Capture the cell that displays the provided text and extract its [X, Y] central coordinate. 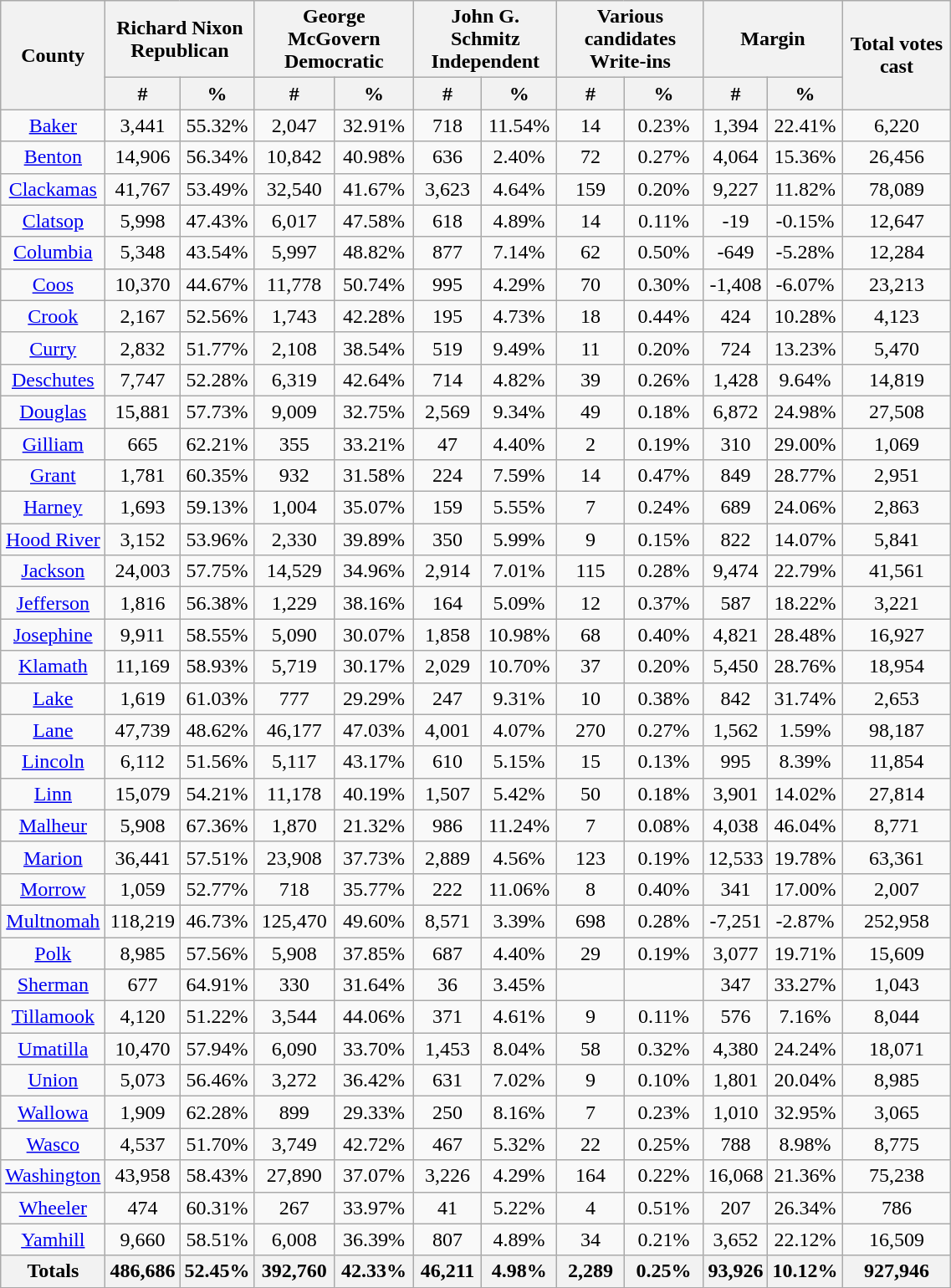
222 [448, 889]
10.28% [805, 316]
93,926 [736, 1271]
George McGovernDemocratic [335, 39]
32,540 [294, 189]
36 [448, 985]
Wallowa [54, 1112]
5,470 [897, 348]
10.98% [519, 635]
842 [736, 698]
2.40% [519, 157]
467 [448, 1144]
36.42% [373, 1081]
1,004 [294, 508]
16,509 [897, 1239]
2,108 [294, 348]
899 [294, 1112]
26.34% [805, 1208]
3,652 [736, 1239]
67.36% [217, 825]
John G. SchmitzIndependent [485, 39]
33.21% [373, 444]
35.77% [373, 889]
2,832 [142, 348]
0.13% [664, 762]
6,008 [294, 1239]
12,533 [736, 857]
Deschutes [54, 380]
22.12% [805, 1239]
3,226 [448, 1176]
11.24% [519, 825]
14.07% [805, 539]
250 [448, 1112]
3,221 [897, 603]
631 [448, 1081]
44.67% [217, 284]
62.21% [217, 444]
75,238 [897, 1176]
68 [591, 635]
4.61% [519, 1017]
31.64% [373, 985]
18,071 [897, 1049]
6,319 [294, 380]
30.17% [373, 667]
Sherman [54, 985]
58 [591, 1049]
4,120 [142, 1017]
8.04% [519, 1049]
28.77% [805, 476]
43,958 [142, 1176]
32.91% [373, 125]
13.23% [805, 348]
9.64% [805, 380]
12,284 [897, 253]
Columbia [54, 253]
Clatsop [54, 221]
9,227 [736, 189]
4,380 [736, 1049]
474 [142, 1208]
36.39% [373, 1239]
33.97% [373, 1208]
689 [736, 508]
4.82% [519, 380]
2,167 [142, 316]
Harney [54, 508]
56.46% [217, 1081]
9.34% [519, 411]
-1,408 [736, 284]
3,623 [448, 189]
807 [448, 1239]
72 [591, 157]
Tillamook [54, 1017]
10.12% [805, 1271]
39.89% [373, 539]
3,077 [736, 953]
10 [591, 698]
0.15% [664, 539]
4.07% [519, 730]
3,441 [142, 125]
28.76% [805, 667]
4,038 [736, 825]
7.02% [519, 1081]
11,778 [294, 284]
-0.15% [805, 221]
2,029 [448, 667]
46,211 [448, 1271]
4.73% [519, 316]
16,068 [736, 1176]
1,507 [448, 794]
11.06% [519, 889]
6,112 [142, 762]
618 [448, 221]
5,073 [142, 1081]
5.32% [519, 1144]
0.30% [664, 284]
Linn [54, 794]
247 [448, 698]
56.34% [217, 157]
3,272 [294, 1081]
267 [294, 1208]
42.64% [373, 380]
3,544 [294, 1017]
29.00% [805, 444]
3,152 [142, 539]
10,842 [294, 157]
6,220 [897, 125]
786 [897, 1208]
23,213 [897, 284]
5,450 [736, 667]
15 [591, 762]
15,881 [142, 411]
34 [591, 1239]
31.58% [373, 476]
18,954 [897, 667]
724 [736, 348]
3.39% [519, 921]
51.70% [217, 1144]
9,911 [142, 635]
49.60% [373, 921]
486,686 [142, 1271]
2,569 [448, 411]
Josephine [54, 635]
19.71% [805, 953]
7.16% [805, 1017]
4.64% [519, 189]
4,537 [142, 1144]
8.39% [805, 762]
Jackson [54, 571]
Totals [54, 1271]
58.43% [217, 1176]
2 [591, 444]
59.13% [217, 508]
50 [591, 794]
51.56% [217, 762]
5,841 [897, 539]
46.73% [217, 921]
8 [591, 889]
Hood River [54, 539]
330 [294, 985]
57.51% [217, 857]
55.32% [217, 125]
17.00% [805, 889]
1,781 [142, 476]
18.22% [805, 603]
70 [591, 284]
14,819 [897, 380]
1,693 [142, 508]
Lake [54, 698]
40.19% [373, 794]
-7,251 [736, 921]
32.75% [373, 411]
0.10% [664, 1081]
24.98% [805, 411]
33.27% [805, 985]
60.31% [217, 1208]
0.22% [664, 1176]
29.29% [373, 698]
5,998 [142, 221]
1.59% [805, 730]
38.16% [373, 603]
29.33% [373, 1112]
37.85% [373, 953]
51.22% [217, 1017]
61.03% [217, 698]
60.35% [217, 476]
932 [294, 476]
5,117 [294, 762]
Benton [54, 157]
41 [448, 1208]
Umatilla [54, 1049]
19.78% [805, 857]
-6.07% [805, 284]
Clackamas [54, 189]
12 [591, 603]
Margin [773, 39]
27,890 [294, 1176]
350 [448, 539]
County [54, 55]
37.07% [373, 1176]
31.74% [805, 698]
9.31% [519, 698]
9.49% [519, 348]
48.62% [217, 730]
1,010 [736, 1112]
714 [448, 380]
2,914 [448, 571]
5.09% [519, 603]
51.77% [217, 348]
41,767 [142, 189]
Malheur [54, 825]
0.21% [664, 1239]
5,719 [294, 667]
371 [448, 1017]
41.67% [373, 189]
576 [736, 1017]
207 [736, 1208]
1,743 [294, 316]
44.06% [373, 1017]
Total votes cast [897, 55]
986 [448, 825]
Gilliam [54, 444]
5,090 [294, 635]
43.54% [217, 253]
0.38% [664, 698]
777 [294, 698]
4 [591, 1208]
7.59% [519, 476]
125,470 [294, 921]
58.51% [217, 1239]
37.73% [373, 857]
26,456 [897, 157]
32.95% [805, 1112]
Lincoln [54, 762]
Coos [54, 284]
195 [448, 316]
8,571 [448, 921]
2,007 [897, 889]
22.41% [805, 125]
347 [736, 985]
687 [448, 953]
48.82% [373, 253]
0.50% [664, 253]
5.55% [519, 508]
63,361 [897, 857]
11,854 [897, 762]
37 [591, 667]
47.58% [373, 221]
7.01% [519, 571]
11,169 [142, 667]
118,219 [142, 921]
56.38% [217, 603]
2,863 [897, 508]
Jefferson [54, 603]
52.77% [217, 889]
Crook [54, 316]
Yamhill [54, 1239]
123 [591, 857]
6,090 [294, 1049]
39 [591, 380]
16,927 [897, 635]
42.28% [373, 316]
Union [54, 1081]
3,749 [294, 1144]
23,908 [294, 857]
7.14% [519, 253]
4,001 [448, 730]
46,177 [294, 730]
1,909 [142, 1112]
22.79% [805, 571]
2,330 [294, 539]
27,508 [897, 411]
24,003 [142, 571]
6,872 [736, 411]
24.24% [805, 1049]
519 [448, 348]
41,561 [897, 571]
Multnomah [54, 921]
6,017 [294, 221]
2,889 [448, 857]
3,901 [736, 794]
27,814 [897, 794]
10,470 [142, 1049]
0.51% [664, 1208]
5.42% [519, 794]
9,660 [142, 1239]
47.03% [373, 730]
224 [448, 476]
8,775 [897, 1144]
788 [736, 1144]
10.70% [519, 667]
11,178 [294, 794]
62 [591, 253]
252,958 [897, 921]
7,747 [142, 380]
18 [591, 316]
-2.87% [805, 921]
0.32% [664, 1049]
11.82% [805, 189]
1,453 [448, 1049]
62.28% [217, 1112]
0.44% [664, 316]
587 [736, 603]
877 [448, 253]
355 [294, 444]
49 [591, 411]
36,441 [142, 857]
610 [448, 762]
2,951 [897, 476]
5,997 [294, 253]
42.72% [373, 1144]
8.98% [805, 1144]
1,043 [897, 985]
30.07% [373, 635]
Morrow [54, 889]
78,089 [897, 189]
43.17% [373, 762]
677 [142, 985]
0.37% [664, 603]
58.55% [217, 635]
Douglas [54, 411]
Baker [54, 125]
4,123 [897, 316]
Washington [54, 1176]
52.45% [217, 1271]
Grant [54, 476]
5.22% [519, 1208]
21.36% [805, 1176]
58.93% [217, 667]
9,474 [736, 571]
14.02% [805, 794]
64.91% [217, 985]
665 [142, 444]
34.96% [373, 571]
57.73% [217, 411]
1,619 [142, 698]
40.98% [373, 157]
8,044 [897, 1017]
2,653 [897, 698]
698 [591, 921]
Marion [54, 857]
Polk [54, 953]
1,059 [142, 889]
42.33% [373, 1271]
Wasco [54, 1144]
2,047 [294, 125]
0.08% [664, 825]
5,348 [142, 253]
38.54% [373, 348]
2,289 [591, 1271]
24.06% [805, 508]
927,946 [897, 1271]
270 [591, 730]
57.94% [217, 1049]
53.96% [217, 539]
50.74% [373, 284]
424 [736, 316]
47.43% [217, 221]
4,821 [736, 635]
4,064 [736, 157]
14,529 [294, 571]
54.21% [217, 794]
0.26% [664, 380]
35.07% [373, 508]
8.16% [519, 1112]
1,801 [736, 1081]
0.24% [664, 508]
341 [736, 889]
-5.28% [805, 253]
33.70% [373, 1049]
0.47% [664, 476]
20.04% [805, 1081]
1,858 [448, 635]
4.98% [519, 1271]
52.28% [217, 380]
52.56% [217, 316]
57.56% [217, 953]
46.04% [805, 825]
Wheeler [54, 1208]
12,647 [897, 221]
822 [736, 539]
21.32% [373, 825]
1,428 [736, 380]
15,079 [142, 794]
392,760 [294, 1271]
-19 [736, 221]
636 [448, 157]
1,562 [736, 730]
115 [591, 571]
Lane [54, 730]
-649 [736, 253]
10,370 [142, 284]
1,870 [294, 825]
849 [736, 476]
14,906 [142, 157]
5.15% [519, 762]
1,069 [897, 444]
1,816 [142, 603]
9,009 [294, 411]
310 [736, 444]
Various candidatesWrite-ins [631, 39]
11 [591, 348]
28.48% [805, 635]
8,771 [897, 825]
98,187 [897, 730]
1,394 [736, 125]
47,739 [142, 730]
15.36% [805, 157]
Richard NixonRepublican [180, 39]
4.56% [519, 857]
5.99% [519, 539]
15,609 [897, 953]
22 [591, 1144]
1,229 [294, 603]
3.45% [519, 985]
Curry [54, 348]
53.49% [217, 189]
11.54% [519, 125]
29 [591, 953]
3,065 [897, 1112]
57.75% [217, 571]
47 [448, 444]
Klamath [54, 667]
